Locate the cell with the specified text and output its [x, y] center coordinate. 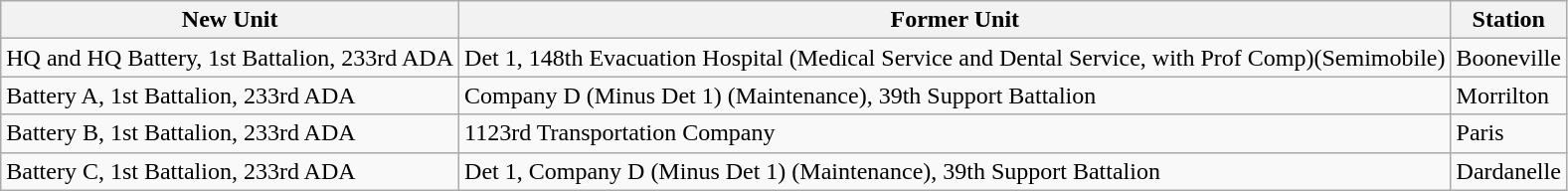
Battery B, 1st Battalion, 233rd ADA [231, 133]
Battery C, 1st Battalion, 233rd ADA [231, 171]
Station [1508, 20]
Det 1, 148th Evacuation Hospital (Medical Service and Dental Service, with Prof Comp)(Semimobile) [956, 58]
Booneville [1508, 58]
Morrilton [1508, 95]
Paris [1508, 133]
Dardanelle [1508, 171]
HQ and HQ Battery, 1st Battalion, 233rd ADA [231, 58]
Battery A, 1st Battalion, 233rd ADA [231, 95]
New Unit [231, 20]
Det 1, Company D (Minus Det 1) (Maintenance), 39th Support Battalion [956, 171]
1123rd Transportation Company [956, 133]
Company D (Minus Det 1) (Maintenance), 39th Support Battalion [956, 95]
Former Unit [956, 20]
